From the cell containing the given text, extract its center point as (X, Y) coordinate. 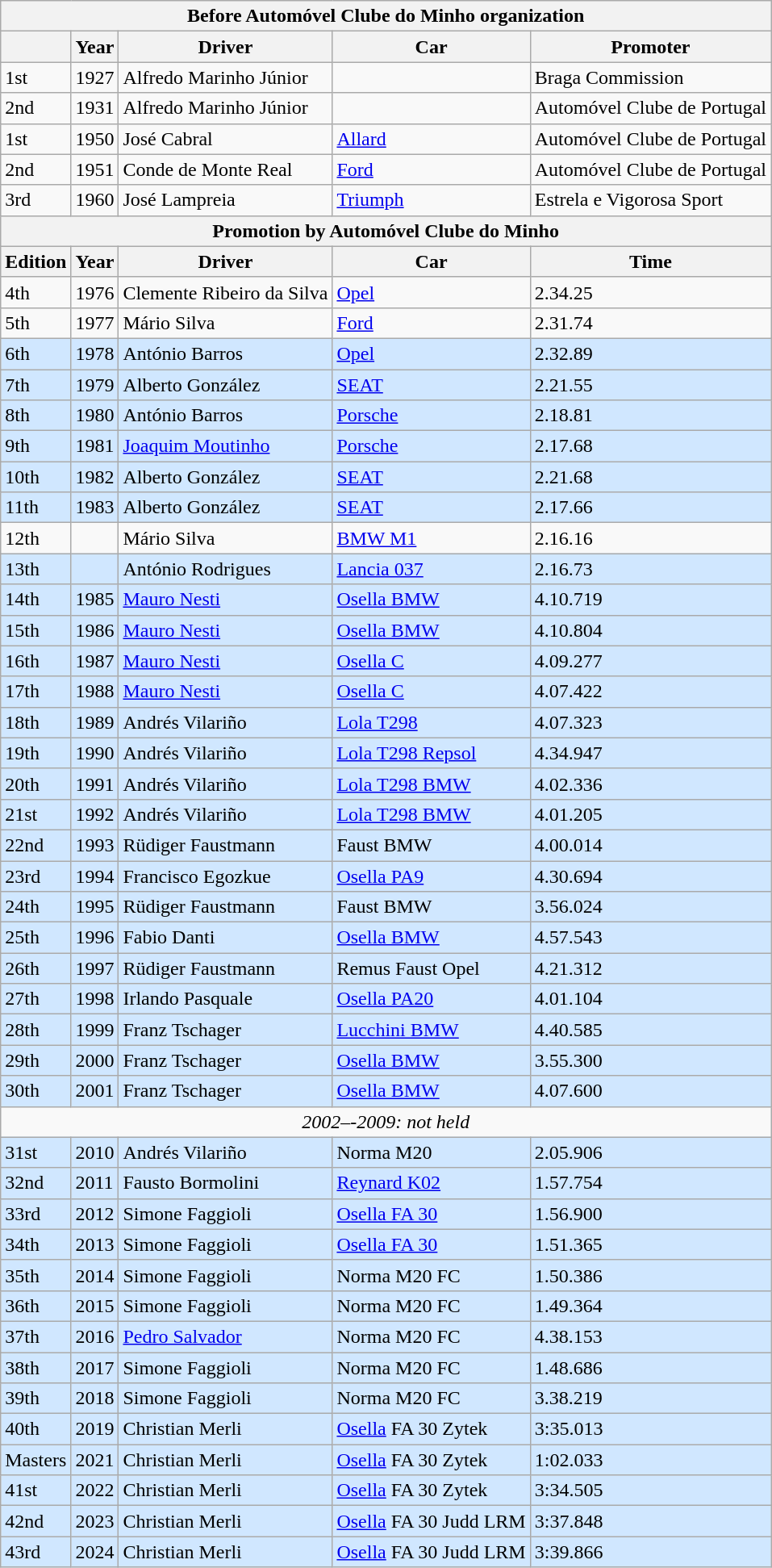
30th (35, 1091)
3:35.013 (650, 1429)
4.38.153 (650, 1336)
José Lampreia (226, 200)
1985 (95, 600)
2015 (95, 1306)
4.40.585 (650, 1030)
Promotion by Automóvel Clube do Minho (386, 231)
2023 (95, 1521)
14th (35, 600)
4.07.422 (650, 692)
Braga Commission (650, 77)
1989 (95, 722)
3:34.505 (650, 1491)
1977 (95, 323)
2.17.66 (650, 508)
3.56.024 (650, 907)
1996 (95, 938)
Lola T298 Repsol (431, 753)
2016 (95, 1336)
Lola T298 (431, 722)
2.32.89 (650, 353)
4.07.600 (650, 1091)
José Cabral (226, 139)
2002–-2009: not held (386, 1122)
3:37.848 (650, 1521)
BMW M1 (431, 538)
1.49.364 (650, 1306)
19th (35, 753)
1.57.754 (650, 1183)
4.10.719 (650, 600)
2013 (95, 1244)
18th (35, 722)
12th (35, 538)
Joaquim Moutinho (226, 446)
Pedro Salvador (226, 1336)
2.17.68 (650, 446)
1988 (95, 692)
1982 (95, 477)
4th (35, 292)
36th (35, 1306)
2.05.906 (650, 1152)
10th (35, 477)
2.31.74 (650, 323)
9th (35, 446)
31st (35, 1152)
15th (35, 630)
4.00.014 (650, 845)
2001 (95, 1091)
5th (35, 323)
4.02.336 (650, 784)
2011 (95, 1183)
2.21.55 (650, 385)
1990 (95, 753)
1980 (95, 416)
4.57.543 (650, 938)
2.21.68 (650, 477)
Lucchini BMW (431, 1030)
Triumph (431, 200)
2.34.25 (650, 292)
39th (35, 1399)
4.10.804 (650, 630)
1976 (95, 292)
28th (35, 1030)
1992 (95, 814)
1991 (95, 784)
1998 (95, 999)
1.48.686 (650, 1368)
41st (35, 1491)
17th (35, 692)
1993 (95, 845)
2022 (95, 1491)
35th (35, 1275)
33rd (35, 1214)
29th (35, 1060)
23rd (35, 876)
6th (35, 353)
1986 (95, 630)
Allard (431, 139)
21st (35, 814)
Reynard K02 (431, 1183)
Clemente Ribeiro da Silva (226, 292)
16th (35, 661)
4.01.104 (650, 999)
4.09.277 (650, 661)
1987 (95, 661)
2024 (95, 1552)
3.38.219 (650, 1399)
2.16.73 (650, 569)
20th (35, 784)
Time (650, 261)
Remus Faust Opel (431, 968)
Osella PA20 (431, 999)
1995 (95, 907)
32nd (35, 1183)
Promoter (650, 47)
34th (35, 1244)
1979 (95, 385)
40th (35, 1429)
Fabio Danti (226, 938)
Irlando Pasquale (226, 999)
37th (35, 1336)
Lancia 037 (431, 569)
1927 (95, 77)
4.30.694 (650, 876)
25th (35, 938)
Norma M20 (431, 1152)
2.16.16 (650, 538)
13th (35, 569)
1950 (95, 139)
1960 (95, 200)
1.50.386 (650, 1275)
4.21.312 (650, 968)
1.56.900 (650, 1214)
38th (35, 1368)
2019 (95, 1429)
2021 (95, 1460)
2012 (95, 1214)
Estrela e Vigorosa Sport (650, 200)
22nd (35, 845)
8th (35, 416)
42nd (35, 1521)
Before Automóvel Clube do Minho organization (386, 16)
26th (35, 968)
Conde de Monte Real (226, 169)
Osella PA9 (431, 876)
2.18.81 (650, 416)
4.07.323 (650, 722)
2010 (95, 1152)
2014 (95, 1275)
11th (35, 508)
2000 (95, 1060)
1999 (95, 1030)
1951 (95, 169)
António Rodrigues (226, 569)
1.51.365 (650, 1244)
Edition (35, 261)
1997 (95, 968)
43rd (35, 1552)
1994 (95, 876)
1978 (95, 353)
2018 (95, 1399)
3rd (35, 200)
1931 (95, 108)
4.34.947 (650, 753)
1981 (95, 446)
Fausto Bormolini (226, 1183)
3:39.866 (650, 1552)
Masters (35, 1460)
3.55.300 (650, 1060)
2017 (95, 1368)
1:02.033 (650, 1460)
7th (35, 385)
1983 (95, 508)
4.01.205 (650, 814)
Francisco Egozkue (226, 876)
24th (35, 907)
27th (35, 999)
